Output the [x, y] coordinate of the center of the cell containing the given text.  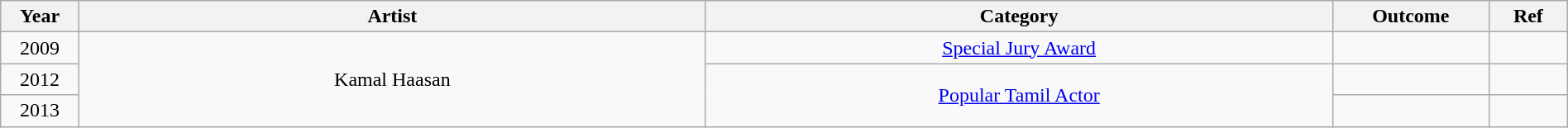
Outcome [1411, 17]
2013 [40, 111]
Category [1019, 17]
Ref [1528, 17]
Kamal Haasan [392, 79]
Popular Tamil Actor [1019, 95]
Artist [392, 17]
2009 [40, 48]
Special Jury Award [1019, 48]
Year [40, 17]
2012 [40, 79]
